Detect which cell encompasses the target text, then output its (x, y) center coordinate. 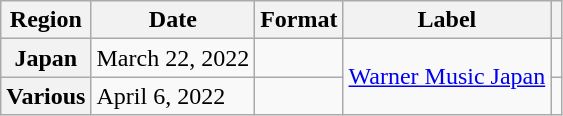
Date (173, 20)
Japan (46, 58)
April 6, 2022 (173, 96)
March 22, 2022 (173, 58)
Format (299, 20)
Label (447, 20)
Region (46, 20)
Warner Music Japan (447, 77)
Various (46, 96)
